Search for the cell housing the specified text and yield its [x, y] center coordinate. 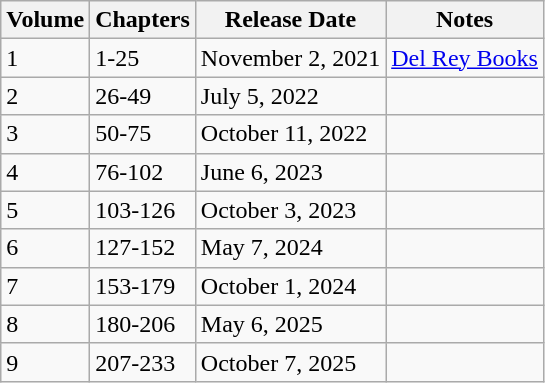
2 [46, 96]
7 [46, 286]
July 5, 2022 [290, 96]
Notes [465, 20]
1 [46, 58]
Chapters [143, 20]
Del Rey Books [465, 58]
207-233 [143, 362]
June 6, 2023 [290, 172]
May 6, 2025 [290, 324]
Release Date [290, 20]
May 7, 2024 [290, 248]
50-75 [143, 134]
4 [46, 172]
5 [46, 210]
180-206 [143, 324]
127-152 [143, 248]
9 [46, 362]
76-102 [143, 172]
November 2, 2021 [290, 58]
1-25 [143, 58]
3 [46, 134]
103-126 [143, 210]
8 [46, 324]
October 11, 2022 [290, 134]
October 7, 2025 [290, 362]
6 [46, 248]
October 1, 2024 [290, 286]
26-49 [143, 96]
Volume [46, 20]
153-179 [143, 286]
October 3, 2023 [290, 210]
